From the cell containing the given text, extract its center point as (X, Y) coordinate. 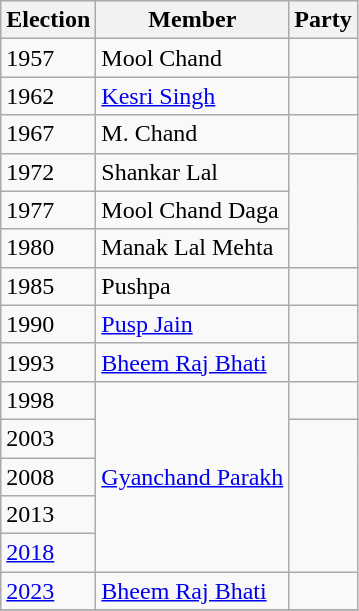
1998 (48, 400)
2008 (48, 477)
1977 (48, 210)
Gyanchand Parakh (192, 476)
Kesri Singh (192, 96)
1957 (48, 58)
1990 (48, 324)
Election (48, 20)
1985 (48, 286)
Manak Lal Mehta (192, 248)
Pusp Jain (192, 324)
Party (323, 20)
1993 (48, 362)
Mool Chand (192, 58)
2003 (48, 438)
2013 (48, 515)
Shankar Lal (192, 172)
2018 (48, 553)
Mool Chand Daga (192, 210)
M. Chand (192, 134)
1967 (48, 134)
2023 (48, 591)
Pushpa (192, 286)
1980 (48, 248)
Member (192, 20)
1972 (48, 172)
1962 (48, 96)
